Find where the given text appears and provide that cell's center as [x, y] coordinate. 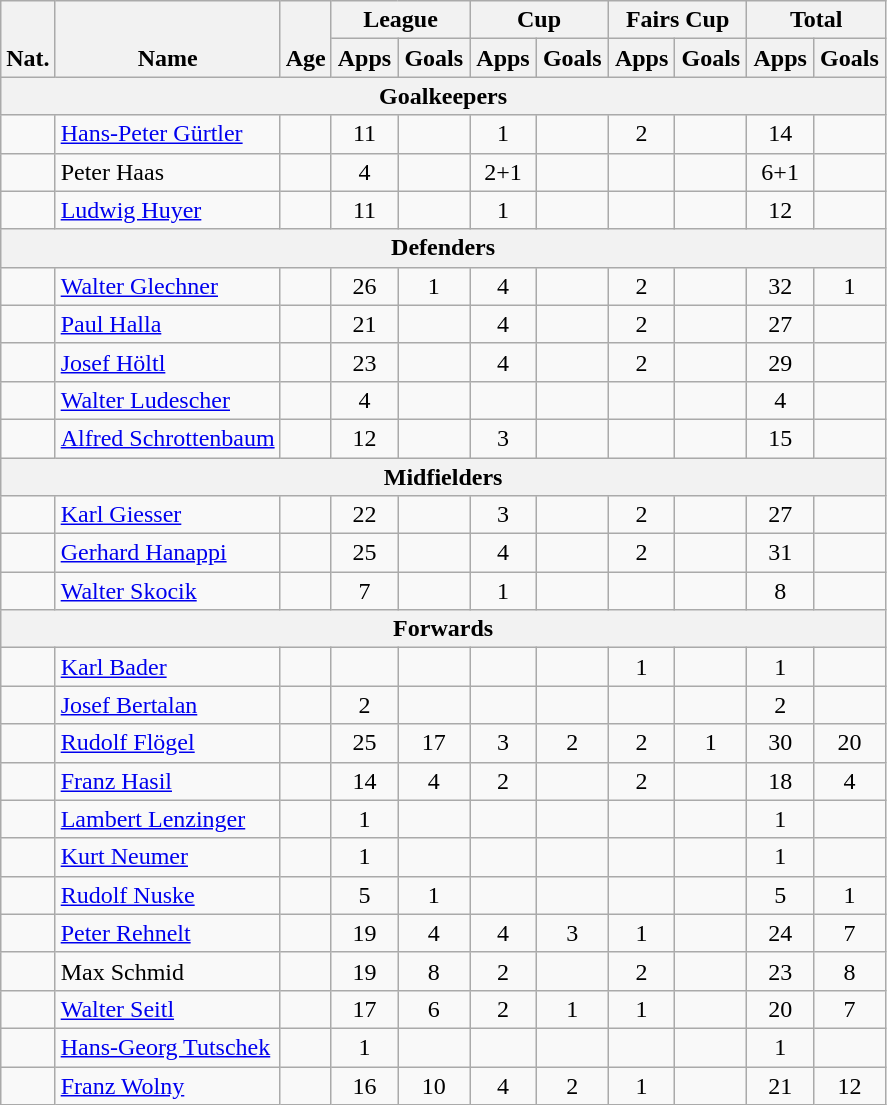
2+1 [504, 172]
Goalkeepers [444, 96]
Hans-Peter Gürtler [168, 134]
Walter Skocik [168, 591]
22 [364, 515]
Alfred Schrottenbaum [168, 438]
Kurt Neumer [168, 857]
Cup [540, 20]
Peter Rehnelt [168, 933]
League [400, 20]
Rudolf Nuske [168, 895]
Walter Seitl [168, 1009]
32 [780, 286]
Peter Haas [168, 172]
Lambert Lenzinger [168, 819]
Karl Giesser [168, 515]
10 [434, 1085]
Defenders [444, 248]
Ludwig Huyer [168, 210]
Josef Höltl [168, 362]
Midfielders [444, 477]
6+1 [780, 172]
Josef Bertalan [168, 705]
Karl Bader [168, 667]
Franz Wolny [168, 1085]
Walter Glechner [168, 286]
Nat. [28, 39]
30 [780, 743]
Name [168, 39]
Total [816, 20]
Rudolf Flögel [168, 743]
Paul Halla [168, 324]
Fairs Cup [678, 20]
Age [306, 39]
Walter Ludescher [168, 400]
Gerhard Hanappi [168, 553]
Hans-Georg Tutschek [168, 1047]
Franz Hasil [168, 781]
31 [780, 553]
26 [364, 286]
15 [780, 438]
24 [780, 933]
16 [364, 1085]
Max Schmid [168, 971]
Forwards [444, 629]
29 [780, 362]
18 [780, 781]
6 [434, 1009]
